Locate the cell with the specified text and output its [X, Y] center coordinate. 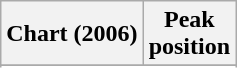
Chart (2006) [72, 34]
Peak position [189, 34]
